Identify which cell holds the provided text, then report its [X, Y] central coordinate. 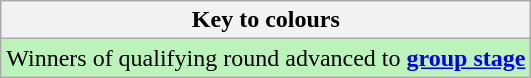
Winners of qualifying round advanced to group stage [266, 58]
Key to colours [266, 20]
